Identify which cell holds the provided text, then report its [X, Y] central coordinate. 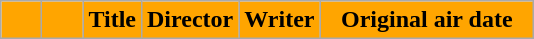
Original air date [427, 20]
Title [112, 20]
Director [190, 20]
Writer [280, 20]
